Capture the cell that displays the provided text and extract its [X, Y] central coordinate. 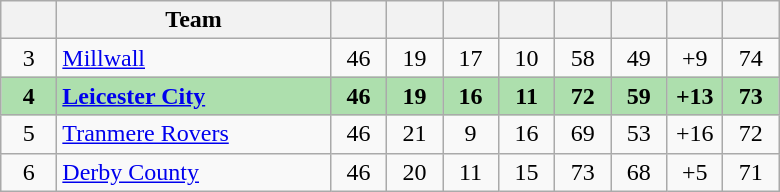
5 [29, 134]
+16 [695, 134]
6 [29, 172]
Derby County [194, 172]
49 [639, 58]
17 [470, 58]
53 [639, 134]
59 [639, 96]
+9 [695, 58]
20 [414, 172]
58 [583, 58]
21 [414, 134]
+5 [695, 172]
+13 [695, 96]
15 [527, 172]
69 [583, 134]
4 [29, 96]
Team [194, 20]
71 [751, 172]
Millwall [194, 58]
9 [470, 134]
74 [751, 58]
68 [639, 172]
Leicester City [194, 96]
Tranmere Rovers [194, 134]
3 [29, 58]
10 [527, 58]
